Return the (x, y) coordinate for the center point of the cell that contains the specified text.  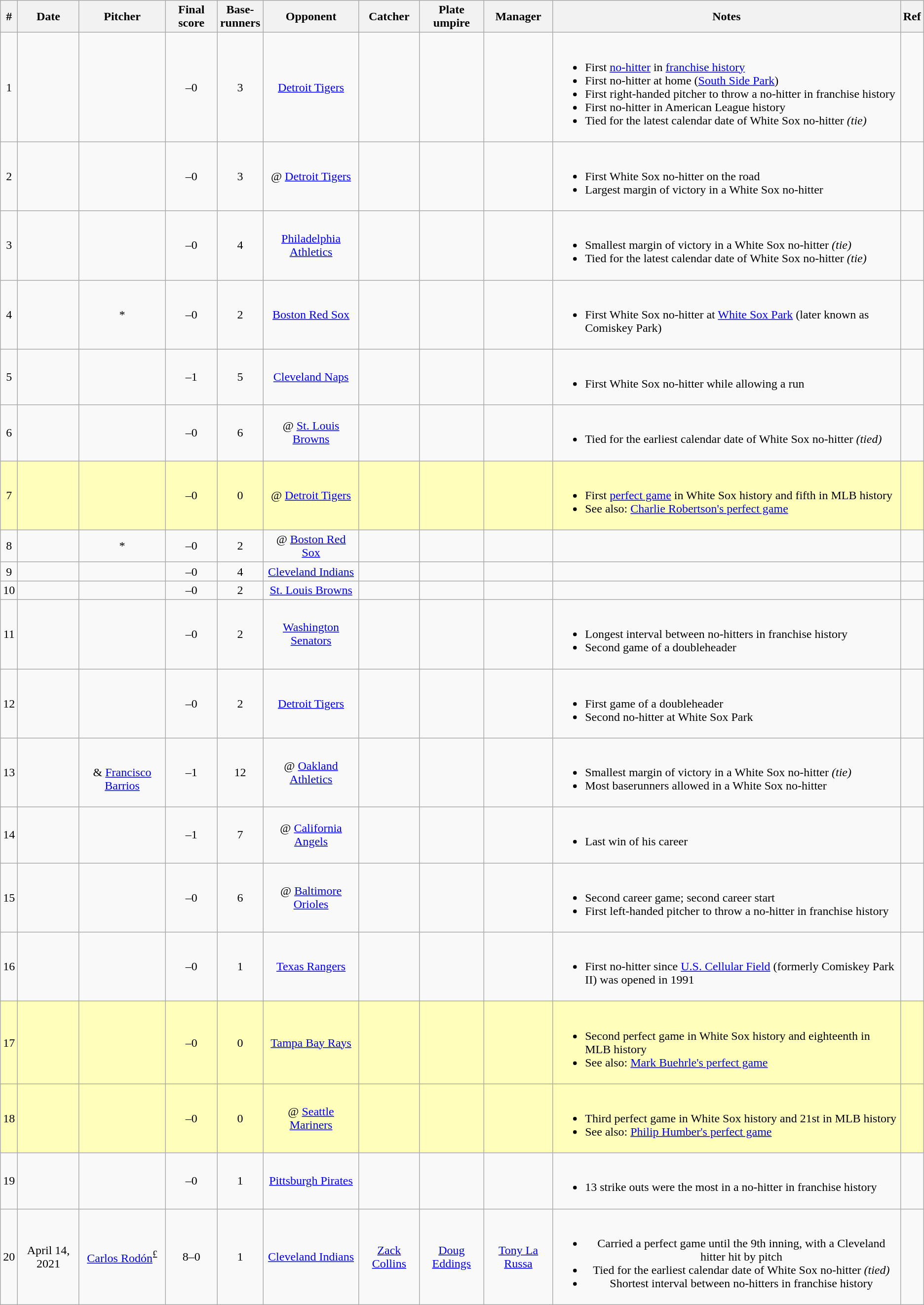
Washington Senators (311, 634)
First game of a doubleheaderSecond no-hitter at White Sox Park (727, 703)
Pittsburgh Pirates (311, 1181)
19 (9, 1181)
St. Louis Browns (311, 590)
@ California Angels (311, 835)
11 (9, 634)
@ Oakland Athletics (311, 773)
Cleveland Naps (311, 377)
10 (9, 590)
Date (48, 17)
Boston Red Sox (311, 315)
Tony La Russa (518, 1257)
Opponent (311, 17)
Last win of his career (727, 835)
Second career game; second career startFirst left-handed pitcher to throw a no-hitter in franchise history (727, 898)
Longest interval between no-hitters in franchise historySecond game of a doubleheader (727, 634)
8 (9, 546)
Tied for the earliest calendar date of White Sox no-hitter (tied) (727, 433)
First White Sox no-hitter at White Sox Park (later known as Comiskey Park) (727, 315)
Manager (518, 17)
Final score (192, 17)
Ref (912, 17)
Pitcher (122, 17)
Texas Rangers (311, 967)
Smallest margin of victory in a White Sox no-hitter (tie)Most baserunners allowed in a White Sox no-hitter (727, 773)
Third perfect game in White Sox history and 21st in MLB historySee also: Philip Humber's perfect game (727, 1118)
16 (9, 967)
Plate umpire (451, 17)
& Francisco Barrios (122, 773)
@ Boston Red Sox (311, 546)
First no-hitter since U.S. Cellular Field (formerly Comiskey Park II) was opened in 1991 (727, 967)
8–0 (192, 1257)
First White Sox no-hitter while allowing a run (727, 377)
@ Seattle Mariners (311, 1118)
Tampa Bay Rays (311, 1043)
Notes (727, 17)
9 (9, 571)
Catcher (389, 17)
Second perfect game in White Sox history and eighteenth in MLB historySee also: Mark Buehrle's perfect game (727, 1043)
April 14, 2021 (48, 1257)
18 (9, 1118)
15 (9, 898)
Carlos Rodón£ (122, 1257)
Philadelphia Athletics (311, 245)
20 (9, 1257)
17 (9, 1043)
Zack Collins (389, 1257)
@ St. Louis Browns (311, 433)
First perfect game in White Sox history and fifth in MLB historySee also: Charlie Robertson's perfect game (727, 495)
Doug Eddings (451, 1257)
First White Sox no-hitter on the roadLargest margin of victory in a White Sox no-hitter (727, 176)
Base-runners (240, 17)
13 strike outs were the most in a no-hitter in franchise history (727, 1181)
13 (9, 773)
# (9, 17)
@ Baltimore Orioles (311, 898)
14 (9, 835)
Smallest margin of victory in a White Sox no-hitter (tie)Tied for the latest calendar date of White Sox no-hitter (tie) (727, 245)
